Provide the [x, y] coordinate of the cell's center where the given text is located.  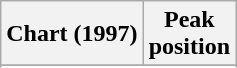
Chart (1997) [72, 34]
Peakposition [189, 34]
